From the cell containing the given text, extract its center point as [X, Y] coordinate. 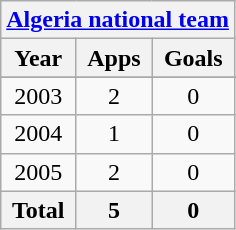
Total [38, 210]
2005 [38, 172]
2004 [38, 134]
2003 [38, 96]
5 [114, 210]
Year [38, 58]
Goals [193, 58]
Apps [114, 58]
1 [114, 134]
Algeria national team [118, 20]
